From the cell containing the given text, extract its center point as [x, y] coordinate. 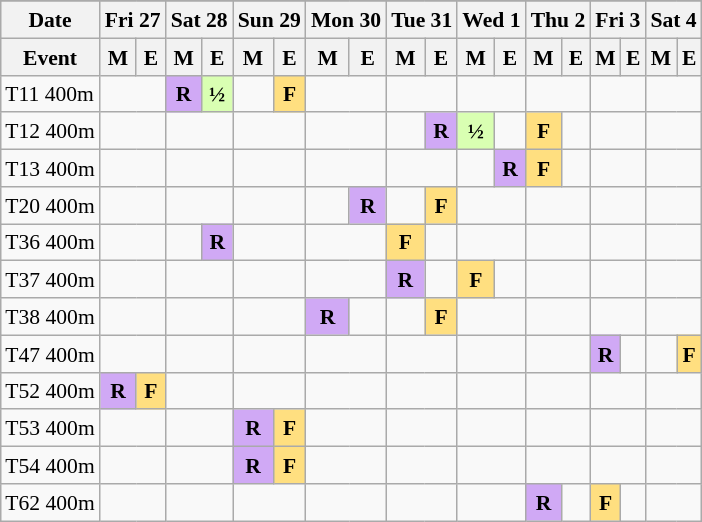
Sun 29 [270, 20]
T11 400m [50, 94]
T12 400m [50, 130]
Fri 3 [618, 20]
T37 400m [50, 280]
T47 400m [50, 354]
Wed 1 [491, 20]
Sat 28 [200, 20]
Sat 4 [673, 20]
T36 400m [50, 242]
T62 400m [50, 502]
Thu 2 [558, 20]
T13 400m [50, 168]
T54 400m [50, 464]
T52 400m [50, 390]
Mon 30 [346, 20]
T20 400m [50, 204]
T53 400m [50, 428]
Date [50, 20]
T38 400m [50, 316]
Fri 27 [133, 20]
Tue 31 [422, 20]
Event [50, 56]
